Extract the [X, Y] coordinate from the center of the cell holding the provided text.  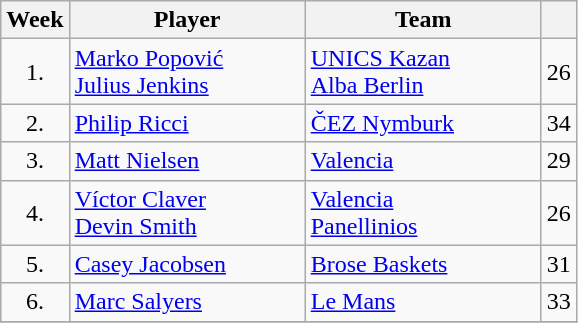
Philip Ricci [187, 123]
34 [558, 123]
31 [558, 264]
Brose Baskets [423, 264]
6. [35, 302]
Marko Popović Julius Jenkins [187, 72]
Víctor Claver Devin Smith [187, 212]
4. [35, 212]
Le Mans [423, 302]
29 [558, 161]
Valencia [423, 161]
1. [35, 72]
Valencia Panellinios [423, 212]
Week [35, 20]
Marc Salyers [187, 302]
ČEZ Nymburk [423, 123]
Casey Jacobsen [187, 264]
Team [423, 20]
UNICS Kazan Alba Berlin [423, 72]
5. [35, 264]
Player [187, 20]
2. [35, 123]
3. [35, 161]
Matt Nielsen [187, 161]
33 [558, 302]
